Identify which cell holds the provided text, then report its [x, y] central coordinate. 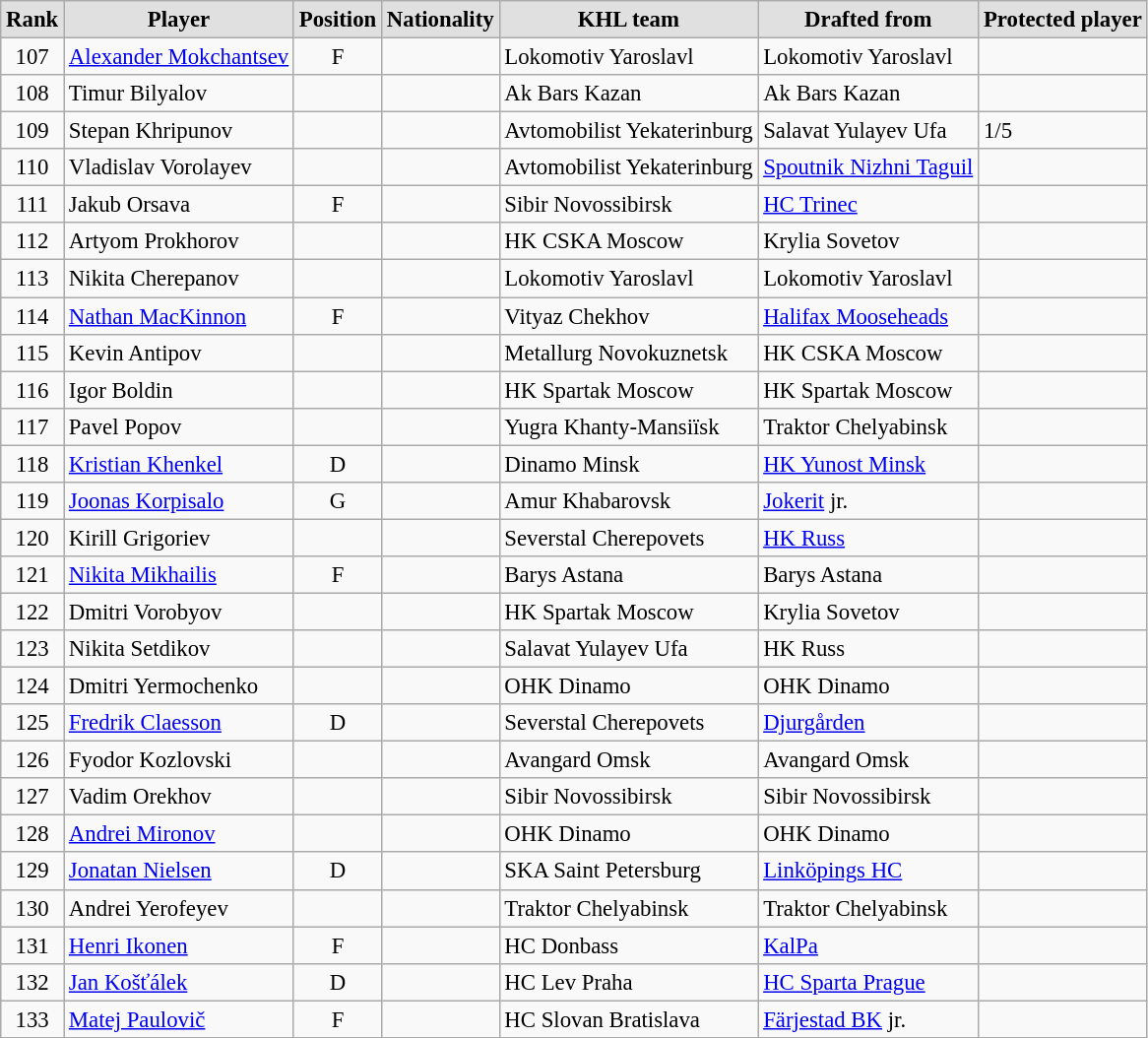
Vadim Orekhov [179, 797]
Andrei Yerofeyev [179, 908]
Nikita Cherepanov [179, 279]
Kirill Grigoriev [179, 538]
KHL team [628, 20]
Jakub Orsava [179, 205]
Dmitri Yermochenko [179, 686]
123 [32, 649]
Färjestad BK jr. [868, 1019]
121 [32, 575]
Halifax Mooseheads [868, 316]
HC Sparta Prague [868, 982]
Timur Bilyalov [179, 94]
Linköpings HC [868, 872]
KalPa [868, 945]
108 [32, 94]
114 [32, 316]
113 [32, 279]
HC Lev Praha [628, 982]
Metallurg Novokuznetsk [628, 353]
Matej Paulovič [179, 1019]
Henri Ikonen [179, 945]
Position [337, 20]
Jonatan Nielsen [179, 872]
HK Yunost Minsk [868, 464]
SKA Saint Petersburg [628, 872]
117 [32, 426]
Joonas Korpisalo [179, 501]
HC Donbass [628, 945]
Dmitri Vorobyov [179, 612]
Kevin Antipov [179, 353]
125 [32, 723]
Amur Khabarovsk [628, 501]
120 [32, 538]
Fredrik Claesson [179, 723]
Spoutnik Nizhni Taguil [868, 167]
129 [32, 872]
110 [32, 167]
116 [32, 390]
Fyodor Kozlovski [179, 760]
Dinamo Minsk [628, 464]
HC Slovan Bratislava [628, 1019]
119 [32, 501]
Vladislav Vorolayev [179, 167]
Pavel Popov [179, 426]
132 [32, 982]
Artyom Prokhorov [179, 241]
130 [32, 908]
127 [32, 797]
Nikita Mikhailis [179, 575]
Drafted from [868, 20]
124 [32, 686]
G [337, 501]
111 [32, 205]
Nathan MacKinnon [179, 316]
Vityaz Chekhov [628, 316]
Jan Košťálek [179, 982]
Yugra Khanty-Mansiïsk [628, 426]
Kristian Khenkel [179, 464]
Djurgården [868, 723]
Stepan Khripunov [179, 131]
Nationality [441, 20]
128 [32, 834]
133 [32, 1019]
126 [32, 760]
Andrei Mironov [179, 834]
Protected player [1063, 20]
Player [179, 20]
131 [32, 945]
112 [32, 241]
109 [32, 131]
107 [32, 57]
Alexander Mokchantsev [179, 57]
Nikita Setdikov [179, 649]
Jokerit jr. [868, 501]
Igor Boldin [179, 390]
122 [32, 612]
HC Trinec [868, 205]
Rank [32, 20]
1/5 [1063, 131]
115 [32, 353]
118 [32, 464]
